Pinpoint the cell where the given text exists, returning its [X, Y] midpoint coordinate. 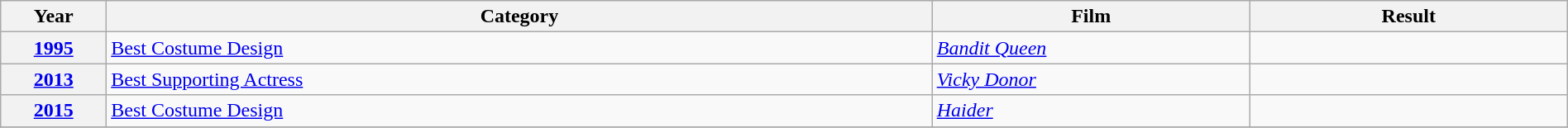
2015 [54, 111]
Best Supporting Actress [519, 79]
Bandit Queen [1091, 48]
Haider [1091, 111]
1995 [54, 48]
Vicky Donor [1091, 79]
Film [1091, 17]
Year [54, 17]
Result [1408, 17]
2013 [54, 79]
Category [519, 17]
